Return [X, Y] of the center of cell containing provided text 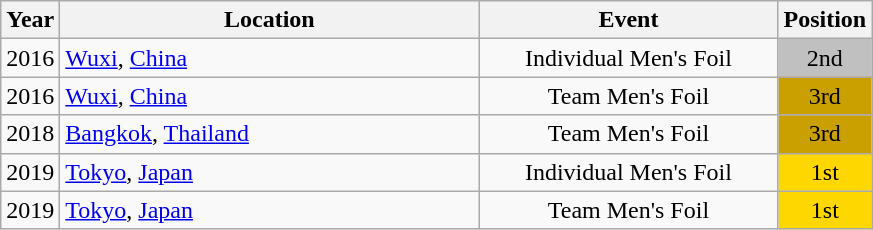
2018 [30, 134]
Position [825, 20]
Event [628, 20]
Year [30, 20]
Bangkok, Thailand [270, 134]
2nd [825, 58]
Location [270, 20]
